For the text-containing cell, return its midpoint in (x, y) coordinate format. 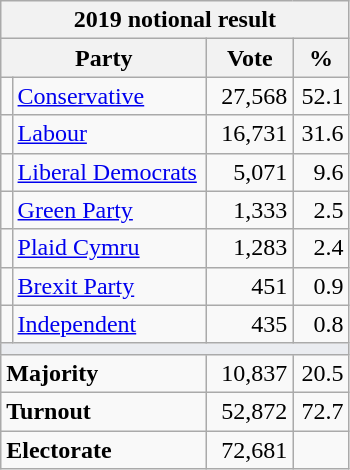
0.9 (321, 286)
1,283 (250, 248)
31.6 (321, 134)
Turnout (104, 411)
20.5 (321, 373)
451 (250, 286)
27,568 (250, 96)
435 (250, 324)
5,071 (250, 172)
2.4 (321, 248)
0.8 (321, 324)
Labour (110, 134)
Independent (110, 324)
Plaid Cymru (110, 248)
Green Party (110, 210)
1,333 (250, 210)
Majority (104, 373)
72,681 (250, 449)
Brexit Party (110, 286)
9.6 (321, 172)
10,837 (250, 373)
% (321, 58)
52.1 (321, 96)
52,872 (250, 411)
2019 notional result (175, 20)
Vote (250, 58)
Conservative (110, 96)
Liberal Democrats (110, 172)
16,731 (250, 134)
Party (104, 58)
Electorate (104, 449)
2.5 (321, 210)
72.7 (321, 411)
